Output the [X, Y] coordinate of the center of the cell containing the given text.  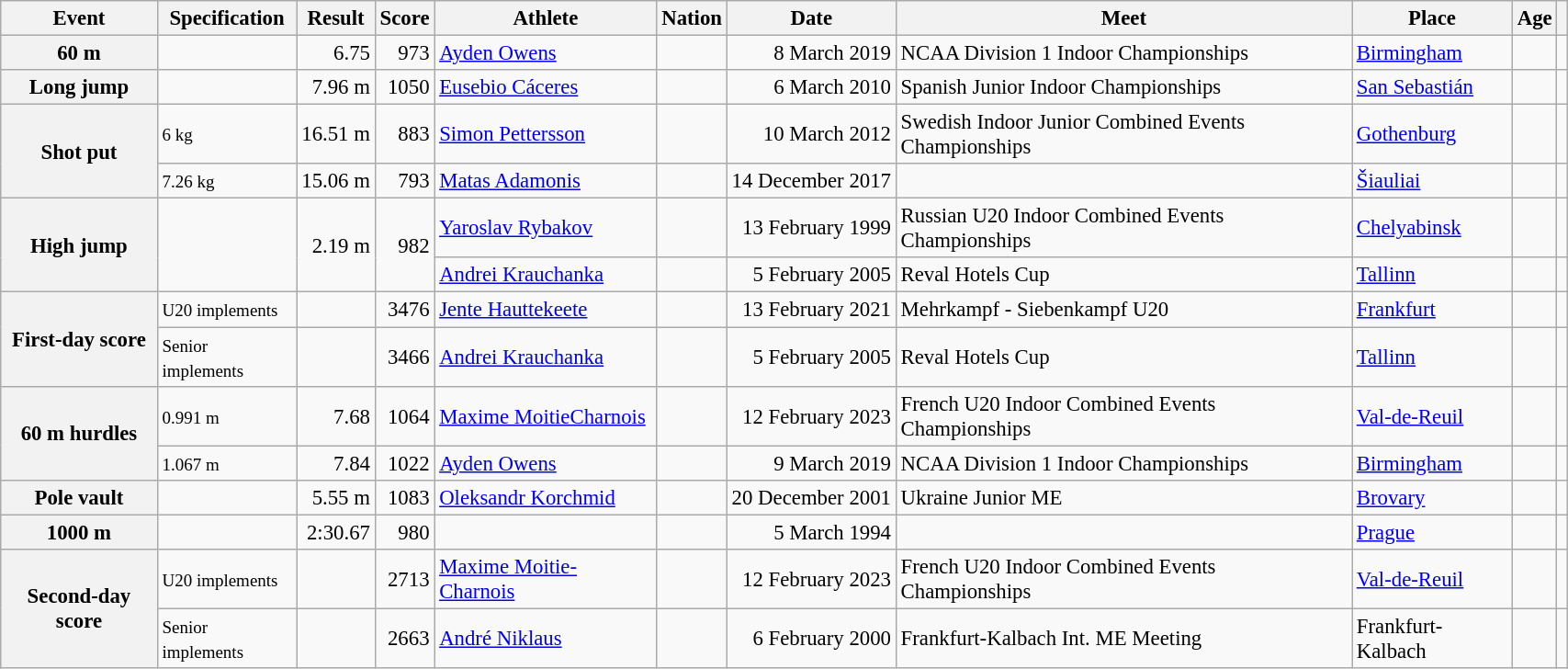
982 [404, 245]
Spanish Junior Indoor Championships [1123, 87]
Matas Adamonis [546, 181]
2.19 m [336, 245]
Frankfurt-Kalbach [1433, 638]
60 m hurdles [79, 433]
Event [79, 18]
14 December 2017 [811, 181]
5.55 m [336, 497]
7.26 kg [227, 181]
980 [404, 532]
60 m [79, 53]
Ukraine Junior ME [1123, 497]
1.067 m [227, 463]
10 March 2012 [811, 134]
13 February 2021 [811, 310]
Athlete [546, 18]
Pole vault [79, 497]
High jump [79, 245]
793 [404, 181]
Gothenburg [1433, 134]
Score [404, 18]
Place [1433, 18]
13 February 1999 [811, 228]
6 kg [227, 134]
16.51 m [336, 134]
883 [404, 134]
0.991 m [227, 415]
Age [1534, 18]
Meet [1123, 18]
6 February 2000 [811, 638]
Simon Pettersson [546, 134]
Shot put [79, 152]
1000 m [79, 532]
Russian U20 Indoor Combined Events Championships [1123, 228]
2663 [404, 638]
Šiauliai [1433, 181]
Result [336, 18]
3476 [404, 310]
Maxime Moitie-Charnois [546, 579]
20 December 2001 [811, 497]
3466 [404, 357]
Date [811, 18]
1064 [404, 415]
1083 [404, 497]
15.06 m [336, 181]
2713 [404, 579]
Second-day score [79, 608]
Prague [1433, 532]
Mehrkampf - Siebenkampf U20 [1123, 310]
5 March 1994 [811, 532]
Frankfurt-Kalbach Int. ME Meeting [1123, 638]
Frankfurt [1433, 310]
2:30.67 [336, 532]
1050 [404, 87]
7.84 [336, 463]
973 [404, 53]
Swedish Indoor Junior Combined Events Championships [1123, 134]
Jente Hauttekeete [546, 310]
First-day score [79, 339]
6.75 [336, 53]
Oleksandr Korchmid [546, 497]
Eusebio Cáceres [546, 87]
Maxime MoitieCharnois [546, 415]
André Niklaus [546, 638]
7.68 [336, 415]
Specification [227, 18]
7.96 m [336, 87]
Yaroslav Rybakov [546, 228]
Chelyabinsk [1433, 228]
9 March 2019 [811, 463]
8 March 2019 [811, 53]
San Sebastián [1433, 87]
Long jump [79, 87]
1022 [404, 463]
Brovary [1433, 497]
Nation [692, 18]
6 March 2010 [811, 87]
